Return the (X, Y) coordinate for the center point of the cell that contains the specified text.  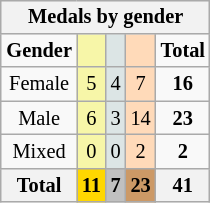
Female (38, 84)
3 (116, 118)
Medals by gender (105, 17)
5 (92, 84)
6 (92, 118)
16 (183, 84)
14 (141, 118)
Male (38, 118)
41 (183, 185)
Mixed (38, 152)
11 (92, 185)
4 (116, 84)
Gender (38, 51)
